Search for the cell housing the specified text and yield its [x, y] center coordinate. 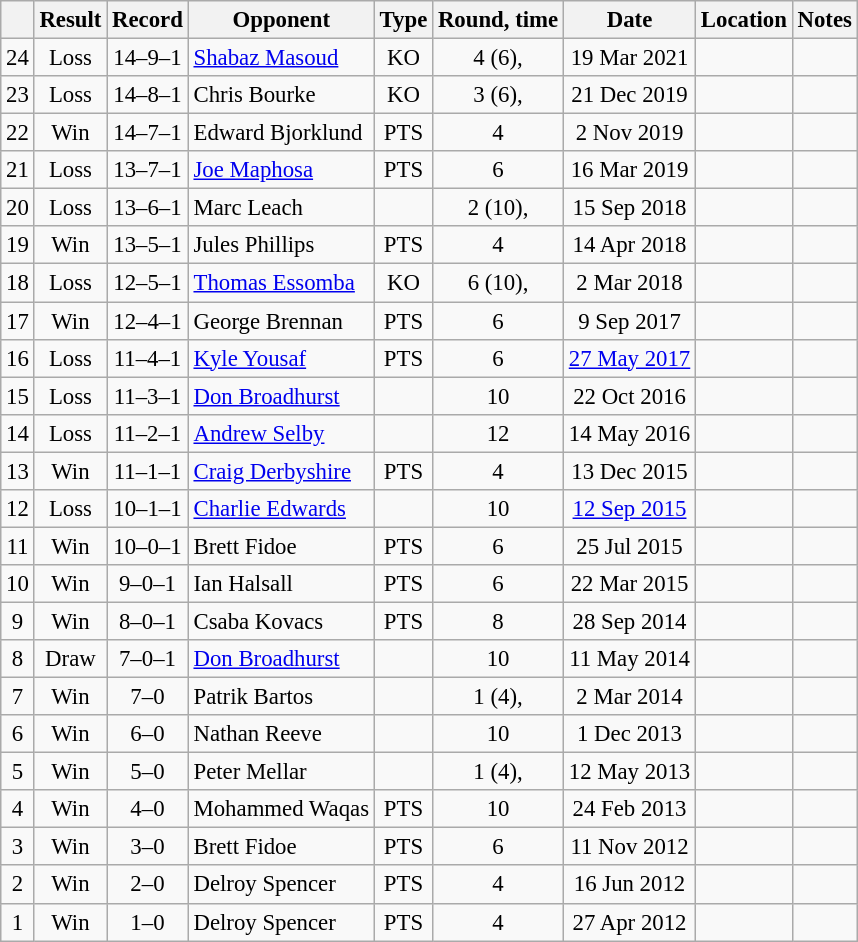
13 [18, 471]
Round, time [498, 20]
2 (10), [498, 208]
22 [18, 133]
Joe Maphosa [281, 170]
16 [18, 358]
17 [18, 321]
4 (6), [498, 58]
8–0–1 [148, 621]
Jules Phillips [281, 245]
24 [18, 58]
Notes [824, 20]
23 [18, 95]
3 (6), [498, 95]
2 Mar 2014 [629, 697]
Peter Mellar [281, 772]
1 [18, 922]
14 [18, 433]
11–4–1 [148, 358]
13–7–1 [148, 170]
7 [18, 697]
14 Apr 2018 [629, 245]
Ian Halsall [281, 584]
9 Sep 2017 [629, 321]
Shabaz Masoud [281, 58]
25 Jul 2015 [629, 546]
2 [18, 885]
2 Nov 2019 [629, 133]
1 Dec 2013 [629, 734]
10–0–1 [148, 546]
12–5–1 [148, 283]
10–1–1 [148, 509]
Opponent [281, 20]
Draw [70, 659]
6 (10), [498, 283]
Marc Leach [281, 208]
Edward Bjorklund [281, 133]
28 Sep 2014 [629, 621]
13–5–1 [148, 245]
13–6–1 [148, 208]
5–0 [148, 772]
Type [403, 20]
4–0 [148, 809]
Patrik Bartos [281, 697]
11–1–1 [148, 471]
5 [18, 772]
Record [148, 20]
7–0 [148, 697]
19 Mar 2021 [629, 58]
14–8–1 [148, 95]
16 Jun 2012 [629, 885]
27 May 2017 [629, 358]
11 May 2014 [629, 659]
9 [18, 621]
Location [744, 20]
22 Oct 2016 [629, 396]
Kyle Yousaf [281, 358]
11 [18, 546]
15 Sep 2018 [629, 208]
16 Mar 2019 [629, 170]
24 Feb 2013 [629, 809]
14–9–1 [148, 58]
12 Sep 2015 [629, 509]
3–0 [148, 847]
Charlie Edwards [281, 509]
Chris Bourke [281, 95]
11 Nov 2012 [629, 847]
2–0 [148, 885]
Nathan Reeve [281, 734]
Andrew Selby [281, 433]
Craig Derbyshire [281, 471]
14–7–1 [148, 133]
14 May 2016 [629, 433]
7–0–1 [148, 659]
1–0 [148, 922]
27 Apr 2012 [629, 922]
12 May 2013 [629, 772]
19 [18, 245]
18 [18, 283]
Mohammed Waqas [281, 809]
13 Dec 2015 [629, 471]
15 [18, 396]
George Brennan [281, 321]
Result [70, 20]
3 [18, 847]
11–3–1 [148, 396]
Csaba Kovacs [281, 621]
2 Mar 2018 [629, 283]
Thomas Essomba [281, 283]
6–0 [148, 734]
Date [629, 20]
21 [18, 170]
22 Mar 2015 [629, 584]
21 Dec 2019 [629, 95]
9–0–1 [148, 584]
11–2–1 [148, 433]
12–4–1 [148, 321]
20 [18, 208]
